Scan for the cell matching the given text and deliver its (X, Y) coordinate at center. 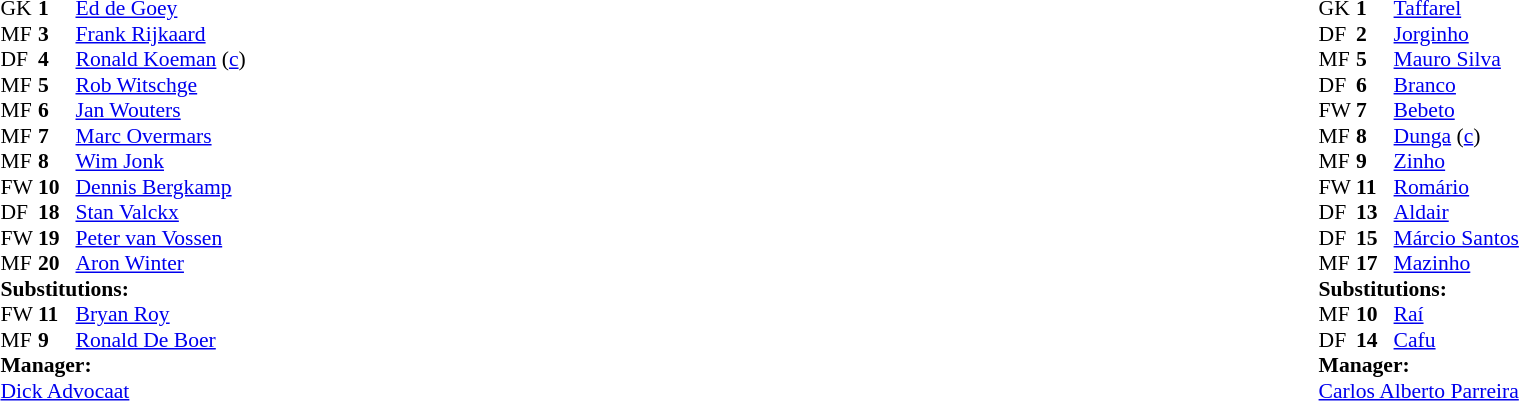
15 (1375, 238)
20 (57, 263)
Raí (1456, 315)
Cafu (1456, 340)
Ronald De Boer (161, 340)
Peter van Vossen (161, 238)
Marc Overmars (161, 136)
4 (57, 59)
Ronald Koeman (c) (161, 59)
Bryan Roy (161, 315)
18 (57, 213)
Aldair (1456, 213)
19 (57, 238)
2 (1375, 34)
Romário (1456, 187)
14 (1375, 340)
Mazinho (1456, 263)
Zinho (1456, 161)
Jorginho (1456, 34)
Dennis Bergkamp (161, 187)
Bebeto (1456, 111)
Frank Rijkaard (161, 34)
13 (1375, 213)
Aron Winter (161, 263)
Dunga (c) (1456, 136)
17 (1375, 263)
Stan Valckx (161, 213)
Mauro Silva (1456, 59)
Jan Wouters (161, 111)
Márcio Santos (1456, 238)
Branco (1456, 85)
Rob Witschge (161, 85)
Wim Jonk (161, 161)
3 (57, 34)
